Locate the cell with the specified text and output its (X, Y) center coordinate. 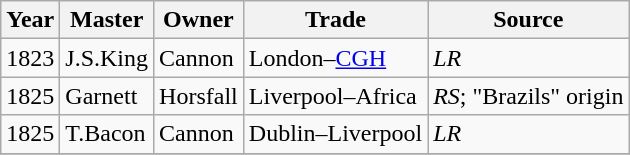
RS; "Brazils" origin (528, 96)
Liverpool–Africa (335, 96)
Owner (199, 20)
Garnett (107, 96)
1823 (30, 58)
J.S.King (107, 58)
London–CGH (335, 58)
Dublin–Liverpool (335, 134)
Year (30, 20)
Source (528, 20)
Master (107, 20)
Trade (335, 20)
Horsfall (199, 96)
T.Bacon (107, 134)
